For the text-containing cell, return its midpoint in [x, y] coordinate format. 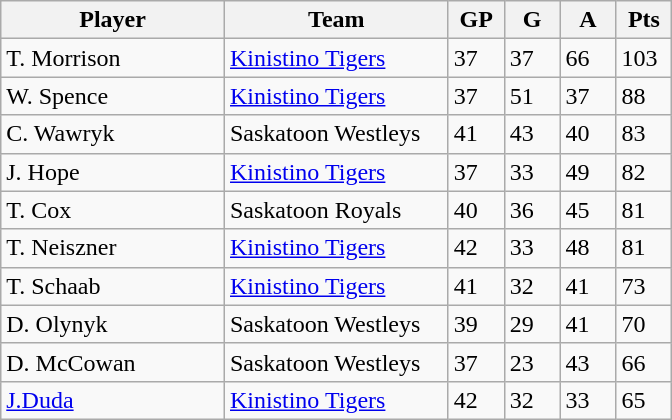
65 [644, 400]
D. McCowan [113, 362]
103 [644, 58]
36 [532, 210]
82 [644, 172]
T. Neiszner [113, 248]
T. Schaab [113, 286]
73 [644, 286]
83 [644, 134]
70 [644, 324]
48 [588, 248]
88 [644, 96]
T. Morrison [113, 58]
J.Duda [113, 400]
Player [113, 20]
GP [476, 20]
29 [532, 324]
Team [336, 20]
C. Wawryk [113, 134]
D. Olynyk [113, 324]
49 [588, 172]
51 [532, 96]
45 [588, 210]
23 [532, 362]
A [588, 20]
W. Spence [113, 96]
J. Hope [113, 172]
Saskatoon Royals [336, 210]
G [532, 20]
Pts [644, 20]
39 [476, 324]
T. Cox [113, 210]
